For the text-containing cell, return its midpoint in (x, y) coordinate format. 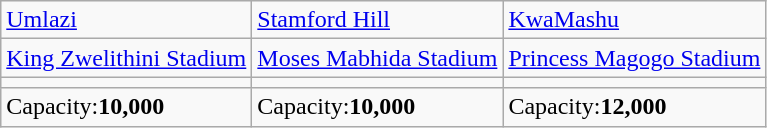
Capacity:12,000 (634, 107)
Umlazi (126, 20)
Princess Magogo Stadium (634, 58)
Moses Mabhida Stadium (378, 58)
King Zwelithini Stadium (126, 58)
Stamford Hill (378, 20)
KwaMashu (634, 20)
